Locate the cell with the specified text and output its [X, Y] center coordinate. 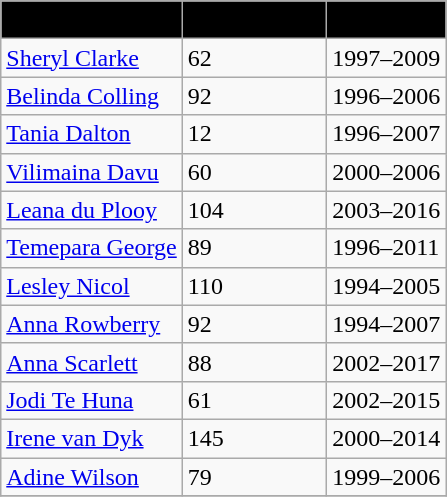
Appearances [254, 20]
60 [254, 172]
61 [254, 400]
145 [254, 438]
2002–2015 [386, 400]
Leana du Plooy [92, 210]
12 [254, 134]
110 [254, 286]
Jodi Te Huna [92, 400]
Years [386, 20]
Temepara George [92, 248]
1999–2006 [386, 477]
Adine Wilson [92, 477]
Irene van Dyk [92, 438]
88 [254, 362]
Lesley Nicol [92, 286]
79 [254, 477]
1996–2006 [386, 96]
1994–2007 [386, 324]
2003–2016 [386, 210]
Sheryl Clarke [92, 58]
89 [254, 248]
Player [92, 20]
62 [254, 58]
1994–2005 [386, 286]
2000–2006 [386, 172]
Belinda Colling [92, 96]
Anna Scarlett [92, 362]
1996–2007 [386, 134]
Anna Rowberry [92, 324]
104 [254, 210]
2002–2017 [386, 362]
1997–2009 [386, 58]
1996–2011 [386, 248]
2000–2014 [386, 438]
Vilimaina Davu [92, 172]
Tania Dalton [92, 134]
